Determine the [x, y] coordinate at the center of the cell enclosing the given text.  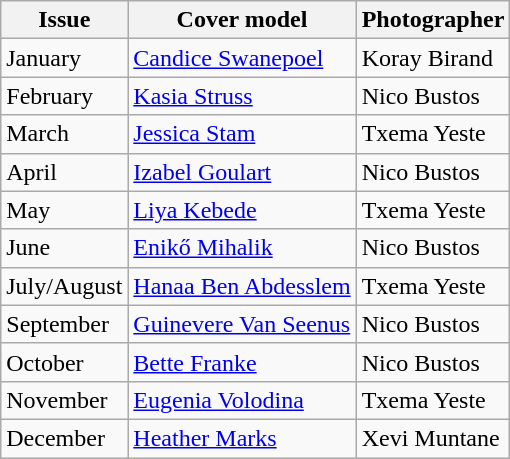
Koray Birand [433, 58]
Issue [64, 20]
April [64, 172]
March [64, 134]
July/August [64, 286]
December [64, 438]
September [64, 324]
October [64, 362]
May [64, 210]
Izabel Goulart [242, 172]
November [64, 400]
Kasia Struss [242, 96]
Hanaa Ben Abdesslem [242, 286]
Eugenia Volodina [242, 400]
Heather Marks [242, 438]
Xevi Muntane [433, 438]
Photographer [433, 20]
February [64, 96]
June [64, 248]
Enikő Mihalik [242, 248]
Bette Franke [242, 362]
Liya Kebede [242, 210]
Guinevere Van Seenus [242, 324]
Cover model [242, 20]
January [64, 58]
Candice Swanepoel [242, 58]
Jessica Stam [242, 134]
